From the cell containing the given text, extract its center point as (x, y) coordinate. 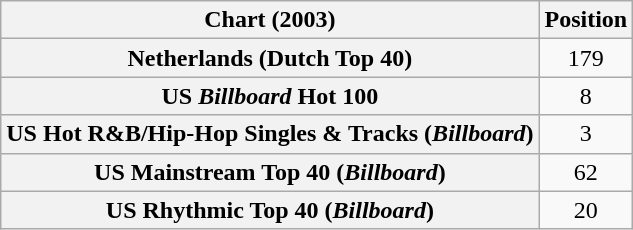
8 (586, 96)
179 (586, 58)
3 (586, 134)
US Hot R&B/Hip-Hop Singles & Tracks (Billboard) (270, 134)
US Rhythmic Top 40 (Billboard) (270, 210)
US Mainstream Top 40 (Billboard) (270, 172)
Position (586, 20)
62 (586, 172)
US Billboard Hot 100 (270, 96)
20 (586, 210)
Netherlands (Dutch Top 40) (270, 58)
Chart (2003) (270, 20)
